Return [X, Y] of the center of cell containing provided text 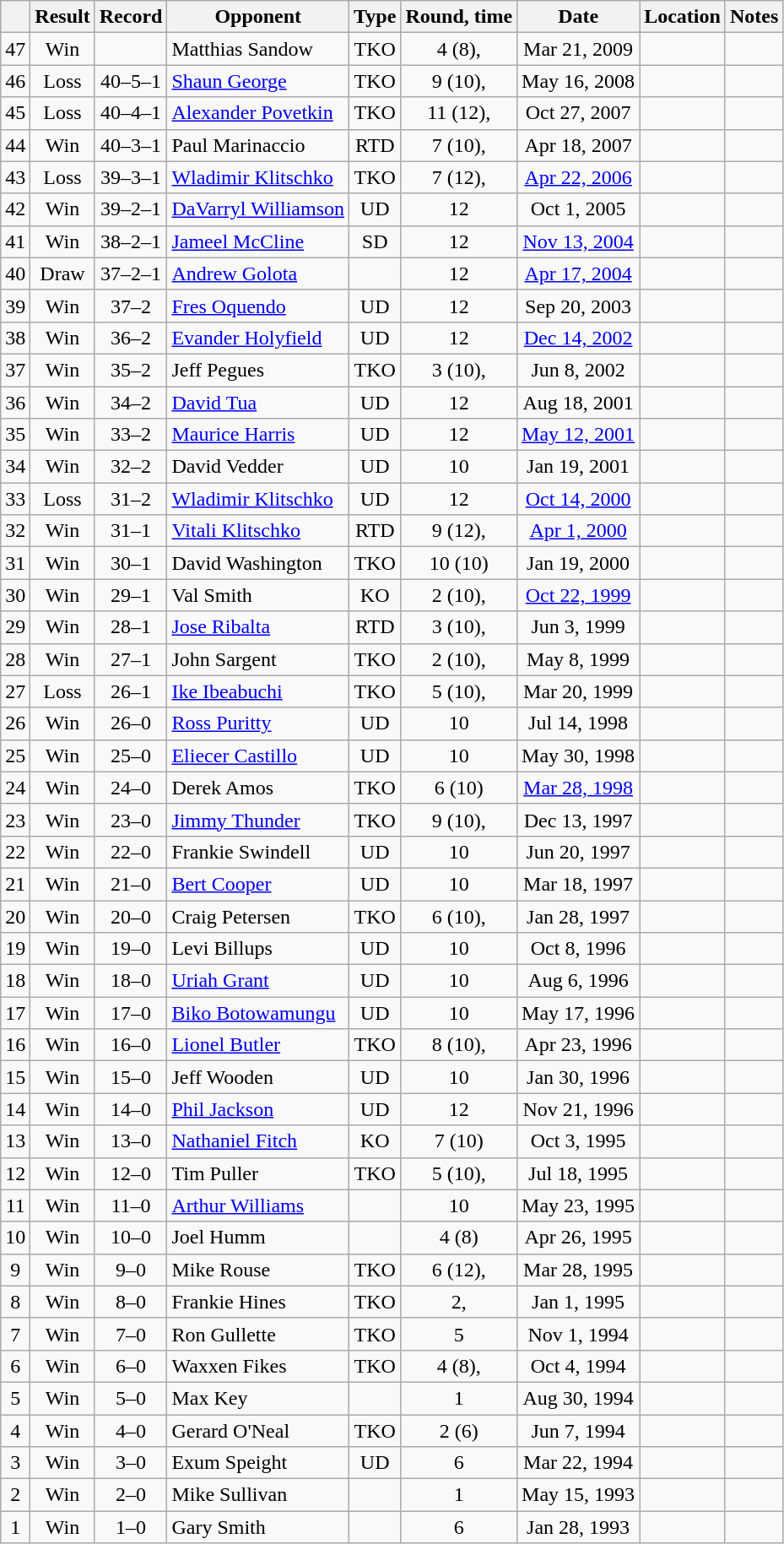
8–0 [131, 1302]
16 [15, 1045]
May 30, 1998 [579, 756]
18 [15, 981]
David Vedder [258, 467]
Eliecer Castillo [258, 756]
Apr 22, 2006 [579, 177]
Type [375, 17]
Frankie Swindell [258, 852]
Apr 23, 1996 [579, 1045]
Matthias Sandow [258, 49]
29–1 [131, 595]
Dec 14, 2002 [579, 338]
9 [15, 1270]
7 (12), [459, 177]
32 [15, 531]
May 23, 1995 [579, 1205]
Jan 30, 1996 [579, 1077]
Oct 14, 2000 [579, 499]
24–0 [131, 788]
42 [15, 209]
Nov 1, 1994 [579, 1334]
15 [15, 1077]
2, [459, 1302]
Exum Speight [258, 1463]
Jul 18, 1995 [579, 1173]
Result [62, 17]
Derek Amos [258, 788]
Paul Marinaccio [258, 145]
13 [15, 1141]
32–2 [131, 467]
Jun 3, 1999 [579, 627]
20 [15, 916]
Ross Puritty [258, 723]
Aug 30, 1994 [579, 1398]
DaVarryl Williamson [258, 209]
26–0 [131, 723]
Lionel Butler [258, 1045]
Jeff Wooden [258, 1077]
40–3–1 [131, 145]
15–0 [131, 1077]
38–2–1 [131, 241]
Max Key [258, 1398]
Oct 8, 1996 [579, 949]
Mar 18, 1997 [579, 884]
Arthur Williams [258, 1205]
4–0 [131, 1431]
24 [15, 788]
Apr 17, 2004 [579, 274]
44 [15, 145]
Apr 1, 2000 [579, 531]
11–0 [131, 1205]
Nov 21, 1996 [579, 1109]
Record [131, 17]
26–1 [131, 691]
31 [15, 563]
25–0 [131, 756]
25 [15, 756]
20–0 [131, 916]
David Tua [258, 403]
Jan 19, 2001 [579, 467]
Nathaniel Fitch [258, 1141]
Jose Ribalta [258, 627]
19–0 [131, 949]
Jan 1, 1995 [579, 1302]
38 [15, 338]
30–1 [131, 563]
Dec 13, 1997 [579, 820]
May 17, 1996 [579, 1013]
Round, time [459, 17]
Phil Jackson [258, 1109]
Ike Ibeabuchi [258, 691]
35–2 [131, 370]
11 (12), [459, 113]
9–0 [131, 1270]
37–2 [131, 306]
7 (10), [459, 145]
34 [15, 467]
May 16, 2008 [579, 81]
Apr 18, 2007 [579, 145]
Waxxen Fikes [258, 1366]
26 [15, 723]
17–0 [131, 1013]
Apr 26, 1995 [579, 1238]
Jun 7, 1994 [579, 1431]
36–2 [131, 338]
4 [15, 1431]
10–0 [131, 1238]
6 (12), [459, 1270]
27–1 [131, 659]
Craig Petersen [258, 916]
45 [15, 113]
Date [579, 17]
29 [15, 627]
Draw [62, 274]
Mar 22, 1994 [579, 1463]
Shaun George [258, 81]
Jun 20, 1997 [579, 852]
6 (10) [459, 788]
18–0 [131, 981]
39–2–1 [131, 209]
Mar 28, 1995 [579, 1270]
Mar 28, 1998 [579, 788]
21 [15, 884]
43 [15, 177]
Gerard O'Neal [258, 1431]
Mar 21, 2009 [579, 49]
Jan 28, 1997 [579, 916]
Opponent [258, 17]
17 [15, 1013]
21–0 [131, 884]
Bert Cooper [258, 884]
Joel Humm [258, 1238]
8 [15, 1302]
33 [15, 499]
David Washington [258, 563]
SD [375, 241]
Jun 8, 2002 [579, 370]
Mike Rouse [258, 1270]
9 (12), [459, 531]
Evander Holyfield [258, 338]
22 [15, 852]
30 [15, 595]
Jul 14, 1998 [579, 723]
39–3–1 [131, 177]
8 (10), [459, 1045]
Notes [754, 17]
Tim Puller [258, 1173]
May 12, 2001 [579, 435]
37 [15, 370]
Oct 22, 1999 [579, 595]
31–2 [131, 499]
23 [15, 820]
7 (10) [459, 1141]
Mar 20, 1999 [579, 691]
40–4–1 [131, 113]
7 [15, 1334]
13–0 [131, 1141]
6–0 [131, 1366]
Biko Botowamungu [258, 1013]
3–0 [131, 1463]
47 [15, 49]
7–0 [131, 1334]
Jan 28, 1993 [579, 1527]
Jimmy Thunder [258, 820]
46 [15, 81]
11 [15, 1205]
6 (10), [459, 916]
Frankie Hines [258, 1302]
27 [15, 691]
28–1 [131, 627]
2 [15, 1495]
Nov 13, 2004 [579, 241]
16–0 [131, 1045]
Mike Sullivan [258, 1495]
12–0 [131, 1173]
Alexander Povetkin [258, 113]
May 15, 1993 [579, 1495]
2–0 [131, 1495]
Vitali Klitschko [258, 531]
2 (6) [459, 1431]
Gary Smith [258, 1527]
John Sargent [258, 659]
14 [15, 1109]
40–5–1 [131, 81]
Jan 19, 2000 [579, 563]
41 [15, 241]
Maurice Harris [258, 435]
33–2 [131, 435]
Jeff Pegues [258, 370]
Ron Gullette [258, 1334]
Jameel McCline [258, 241]
Levi Billups [258, 949]
Andrew Golota [258, 274]
39 [15, 306]
Sep 20, 2003 [579, 306]
36 [15, 403]
Aug 18, 2001 [579, 403]
Val Smith [258, 595]
34–2 [131, 403]
10 (10) [459, 563]
1–0 [131, 1527]
3 [15, 1463]
28 [15, 659]
14–0 [131, 1109]
May 8, 1999 [579, 659]
Aug 6, 1996 [579, 981]
22–0 [131, 852]
40 [15, 274]
Uriah Grant [258, 981]
Location [683, 17]
Oct 1, 2005 [579, 209]
5–0 [131, 1398]
Oct 3, 1995 [579, 1141]
35 [15, 435]
Oct 4, 1994 [579, 1366]
31–1 [131, 531]
Oct 27, 2007 [579, 113]
4 (8) [459, 1238]
19 [15, 949]
37–2–1 [131, 274]
23–0 [131, 820]
Fres Oquendo [258, 306]
